Search for the cell housing the specified text and yield its [x, y] center coordinate. 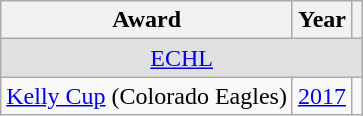
Kelly Cup (Colorado Eagles) [147, 96]
Award [147, 20]
2017 [322, 96]
Year [322, 20]
ECHL [182, 58]
